Determine the [x, y] coordinate at the center of the cell enclosing the given text.  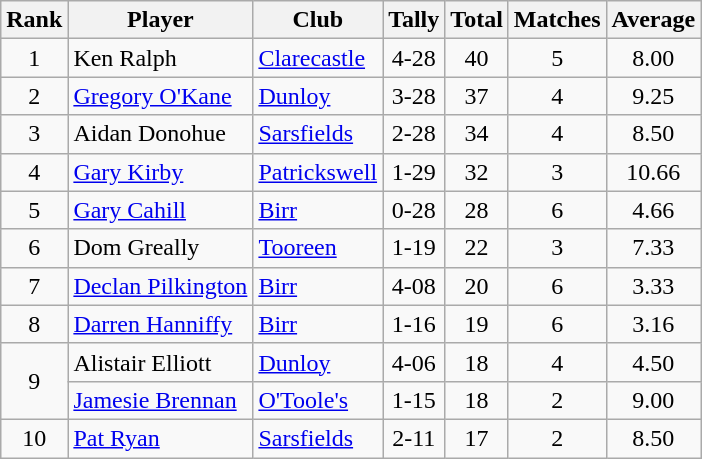
4-28 [414, 58]
Tally [414, 20]
28 [477, 210]
9.00 [654, 400]
Average [654, 20]
17 [477, 438]
Gregory O'Kane [160, 96]
32 [477, 172]
Rank [34, 20]
4-08 [414, 286]
3.16 [654, 324]
Pat Ryan [160, 438]
9 [34, 381]
Dom Greally [160, 248]
Club [318, 20]
O'Toole's [318, 400]
Tooreen [318, 248]
Player [160, 20]
Gary Cahill [160, 210]
10 [34, 438]
8.00 [654, 58]
Alistair Elliott [160, 362]
4-06 [414, 362]
Darren Hanniffy [160, 324]
4.50 [654, 362]
1-29 [414, 172]
9.25 [654, 96]
1 [34, 58]
37 [477, 96]
7.33 [654, 248]
20 [477, 286]
Gary Kirby [160, 172]
Total [477, 20]
4.66 [654, 210]
7 [34, 286]
0-28 [414, 210]
22 [477, 248]
Aidan Donohue [160, 134]
40 [477, 58]
3.33 [654, 286]
2-28 [414, 134]
Declan Pilkington [160, 286]
3-28 [414, 96]
1-15 [414, 400]
Jamesie Brennan [160, 400]
19 [477, 324]
Clarecastle [318, 58]
10.66 [654, 172]
Patrickswell [318, 172]
Ken Ralph [160, 58]
2-11 [414, 438]
1-16 [414, 324]
1-19 [414, 248]
Matches [557, 20]
8 [34, 324]
34 [477, 134]
